For the text-containing cell, return its midpoint in (X, Y) coordinate format. 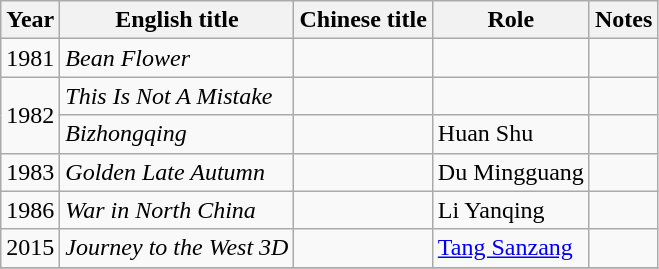
Year (30, 20)
Journey to the West 3D (177, 248)
Bizhongqing (177, 134)
This Is Not A Mistake (177, 96)
2015 (30, 248)
Li Yanqing (510, 210)
Chinese title (363, 20)
Tang Sanzang (510, 248)
War in North China (177, 210)
Huan Shu (510, 134)
Golden Late Autumn (177, 172)
1983 (30, 172)
Bean Flower (177, 58)
Role (510, 20)
English title (177, 20)
1981 (30, 58)
1986 (30, 210)
Notes (623, 20)
1982 (30, 115)
Du Mingguang (510, 172)
